Scan for the cell matching the given text and deliver its (x, y) coordinate at center. 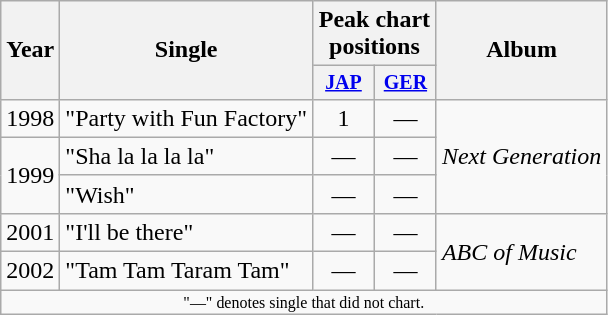
JAP (343, 82)
"Wish" (186, 194)
"Sha la la la la" (186, 156)
"Party with Fun Factory" (186, 118)
"Tam Tam Taram Tam" (186, 271)
"—" denotes single that did not chart. (304, 302)
ABC of Music (521, 251)
Album (521, 50)
Year (30, 50)
2002 (30, 271)
1998 (30, 118)
1999 (30, 175)
"I'll be there" (186, 232)
2001 (30, 232)
Next Generation (521, 156)
Single (186, 50)
Peak chart positions (374, 34)
GER (405, 82)
1 (343, 118)
